Find where the given text appears and provide that cell's center as [X, Y] coordinate. 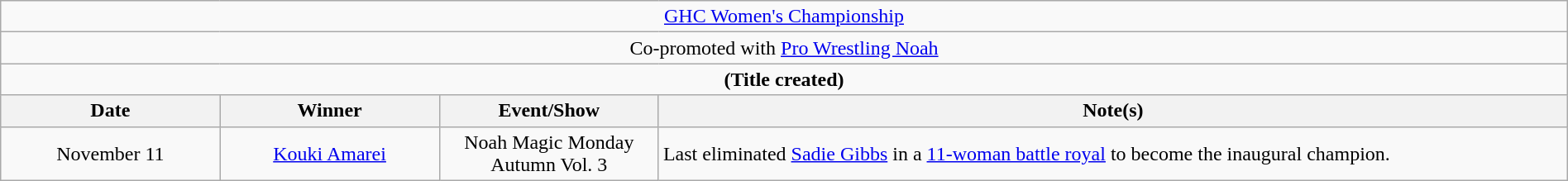
Note(s) [1113, 111]
November 11 [111, 154]
Kouki Amarei [329, 154]
Noah Magic Monday Autumn Vol. 3 [549, 154]
Last eliminated Sadie Gibbs in a 11-woman battle royal to become the inaugural champion. [1113, 154]
Co-promoted with Pro Wrestling Noah [784, 48]
Winner [329, 111]
(Title created) [784, 79]
Date [111, 111]
GHC Women's Championship [784, 17]
Event/Show [549, 111]
